Identify which cell holds the provided text, then report its (X, Y) central coordinate. 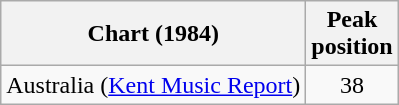
Chart (1984) (154, 34)
Peak position (352, 34)
Australia (Kent Music Report) (154, 85)
38 (352, 85)
